For the text-containing cell, return its midpoint in [X, Y] coordinate format. 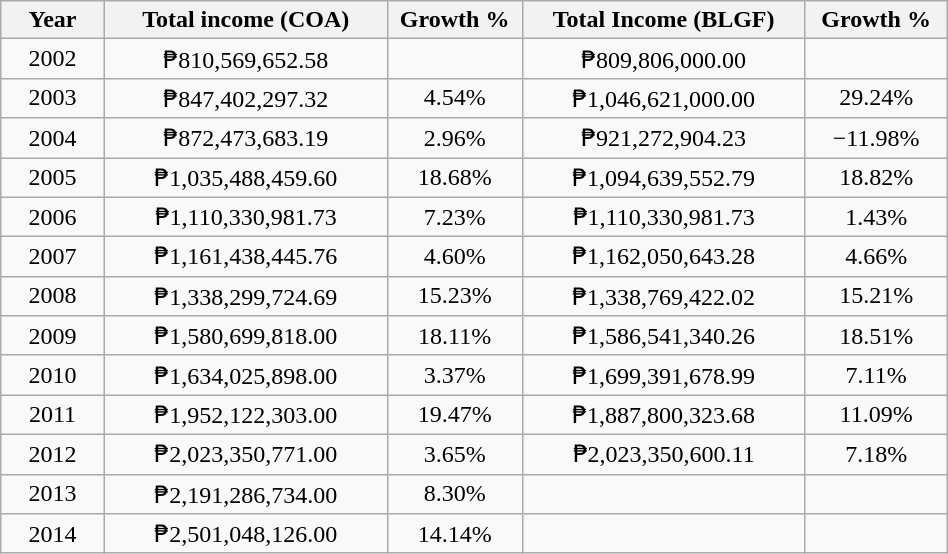
2007 [52, 257]
2005 [52, 178]
2014 [52, 534]
₱1,338,299,724.69 [246, 296]
2004 [52, 138]
₱1,586,541,340.26 [664, 336]
2006 [52, 217]
₱1,580,699,818.00 [246, 336]
8.30% [454, 494]
4.60% [454, 257]
7.18% [876, 454]
2010 [52, 375]
₱872,473,683.19 [246, 138]
Year [52, 20]
2.96% [454, 138]
7.23% [454, 217]
18.82% [876, 178]
−11.98% [876, 138]
2003 [52, 98]
15.23% [454, 296]
2013 [52, 494]
₱1,161,438,445.76 [246, 257]
2012 [52, 454]
2009 [52, 336]
2002 [52, 59]
₱1,162,050,643.28 [664, 257]
₱2,023,350,771.00 [246, 454]
₱809,806,000.00 [664, 59]
3.37% [454, 375]
₱2,023,350,600.11 [664, 454]
4.54% [454, 98]
₱2,191,286,734.00 [246, 494]
Total income (COA) [246, 20]
₱1,046,621,000.00 [664, 98]
₱847,402,297.32 [246, 98]
₱1,094,639,552.79 [664, 178]
₱810,569,652.58 [246, 59]
₱1,952,122,303.00 [246, 415]
11.09% [876, 415]
18.11% [454, 336]
18.51% [876, 336]
15.21% [876, 296]
7.11% [876, 375]
4.66% [876, 257]
1.43% [876, 217]
₱1,338,769,422.02 [664, 296]
19.47% [454, 415]
3.65% [454, 454]
₱1,699,391,678.99 [664, 375]
₱2,501,048,126.00 [246, 534]
29.24% [876, 98]
₱1,634,025,898.00 [246, 375]
14.14% [454, 534]
18.68% [454, 178]
Total Income (BLGF) [664, 20]
2011 [52, 415]
2008 [52, 296]
₱1,035,488,459.60 [246, 178]
₱921,272,904.23 [664, 138]
₱1,887,800,323.68 [664, 415]
